Search for the cell housing the specified text and yield its [X, Y] center coordinate. 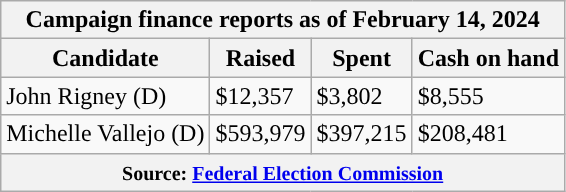
Campaign finance reports as of February 14, 2024 [283, 20]
$8,555 [488, 96]
John Rigney (D) [106, 96]
Raised [260, 58]
$593,979 [260, 134]
$12,357 [260, 96]
Cash on hand [488, 58]
Source: Federal Election Commission [283, 172]
Spent [362, 58]
$397,215 [362, 134]
$208,481 [488, 134]
$3,802 [362, 96]
Michelle Vallejo (D) [106, 134]
Candidate [106, 58]
